Output the [x, y] coordinate of the center of the cell containing the given text.  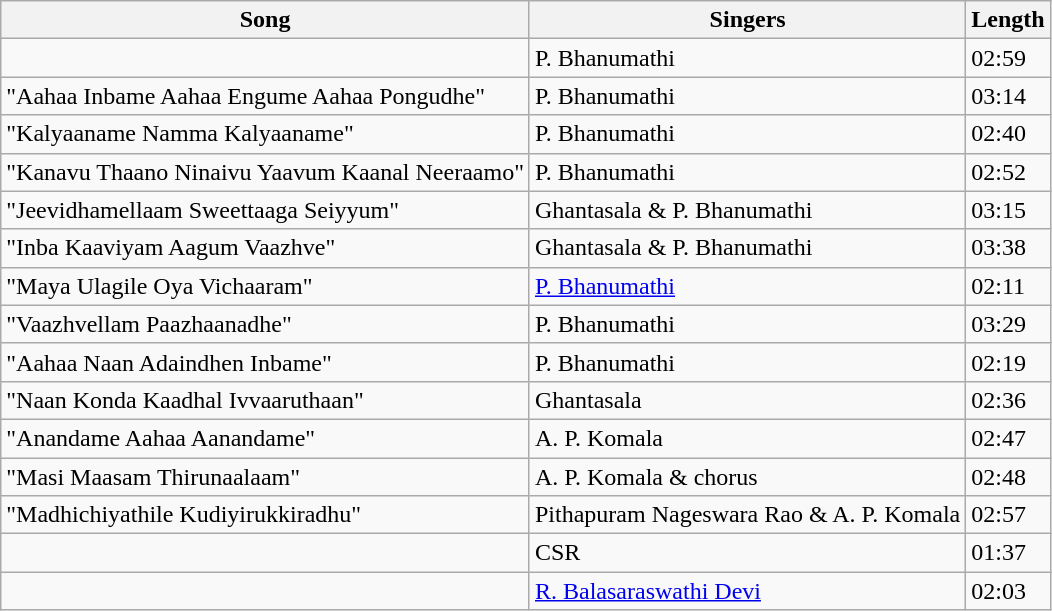
A. P. Komala [747, 438]
03:15 [1008, 210]
Ghantasala [747, 400]
Song [266, 20]
02:40 [1008, 134]
CSR [747, 553]
"Jeevidhamellaam Sweettaaga Seiyyum" [266, 210]
03:14 [1008, 96]
01:37 [1008, 553]
02:59 [1008, 58]
"Maya Ulagile Oya Vichaaram" [266, 286]
02:36 [1008, 400]
"Naan Konda Kaadhal Ivvaaruthaan" [266, 400]
"Anandame Aahaa Aanandame" [266, 438]
"Kalyaaname Namma Kalyaaname" [266, 134]
02:52 [1008, 172]
"Aahaa Naan Adaindhen Inbame" [266, 362]
R. Balasaraswathi Devi [747, 591]
Pithapuram Nageswara Rao & A. P. Komala [747, 515]
02:47 [1008, 438]
"Kanavu Thaano Ninaivu Yaavum Kaanal Neeraamo" [266, 172]
03:38 [1008, 248]
"Madhichiyathile Kudiyirukkiradhu" [266, 515]
A. P. Komala & chorus [747, 477]
"Vaazhvellam Paazhaanadhe" [266, 324]
"Aahaa Inbame Aahaa Engume Aahaa Pongudhe" [266, 96]
02:48 [1008, 477]
02:57 [1008, 515]
03:29 [1008, 324]
"Masi Maasam Thirunaalaam" [266, 477]
"Inba Kaaviyam Aagum Vaazhve" [266, 248]
02:19 [1008, 362]
02:03 [1008, 591]
Singers [747, 20]
02:11 [1008, 286]
Length [1008, 20]
